Output the (X, Y) coordinate of the center of the cell containing the given text.  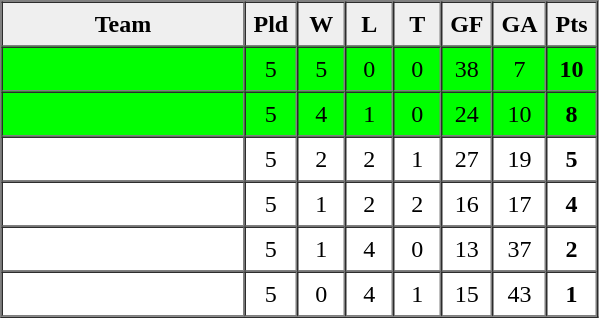
24 (466, 114)
W (321, 24)
GF (466, 24)
7 (520, 68)
L (369, 24)
16 (466, 204)
8 (572, 114)
GA (520, 24)
19 (520, 158)
Team (124, 24)
15 (466, 294)
Pld (270, 24)
T (417, 24)
37 (520, 248)
43 (520, 294)
38 (466, 68)
Pts (572, 24)
13 (466, 248)
17 (520, 204)
27 (466, 158)
